Identify which cell holds the provided text, then report its [X, Y] central coordinate. 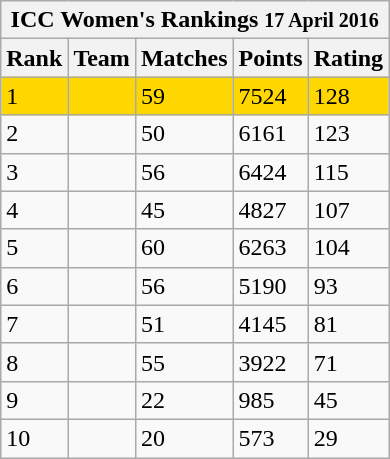
6 [34, 286]
573 [270, 438]
Rating [348, 58]
107 [348, 210]
50 [184, 134]
Matches [184, 58]
59 [184, 96]
4145 [270, 324]
104 [348, 248]
10 [34, 438]
5190 [270, 286]
29 [348, 438]
7524 [270, 96]
5 [34, 248]
60 [184, 248]
128 [348, 96]
8 [34, 362]
9 [34, 400]
Points [270, 58]
6161 [270, 134]
51 [184, 324]
Rank [34, 58]
6263 [270, 248]
3 [34, 172]
3922 [270, 362]
6424 [270, 172]
Team [102, 58]
985 [270, 400]
115 [348, 172]
4 [34, 210]
123 [348, 134]
93 [348, 286]
20 [184, 438]
2 [34, 134]
4827 [270, 210]
ICC Women's Rankings 17 April 2016 [195, 20]
22 [184, 400]
55 [184, 362]
1 [34, 96]
81 [348, 324]
71 [348, 362]
7 [34, 324]
